Return (X, Y) of the center of cell containing provided text 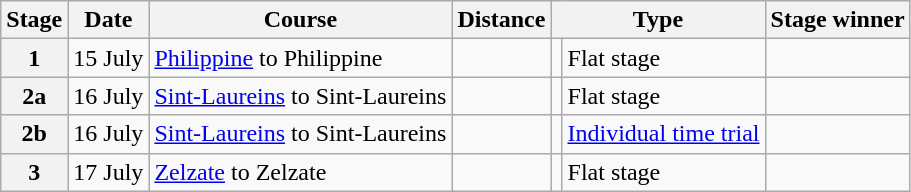
3 (34, 172)
Stage (34, 20)
Stage winner (838, 20)
2b (34, 134)
Zelzate to Zelzate (300, 172)
Course (300, 20)
17 July (108, 172)
Date (108, 20)
Individual time trial (664, 134)
2a (34, 96)
Distance (502, 20)
15 July (108, 58)
1 (34, 58)
Type (658, 20)
Philippine to Philippine (300, 58)
